Determine the (x, y) coordinate at the center of the cell enclosing the given text.  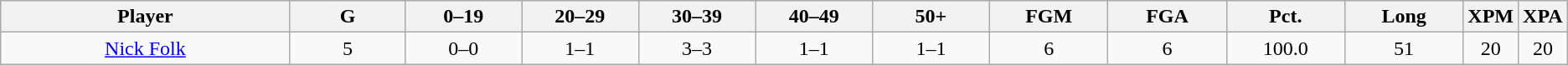
XPM (1491, 17)
0–19 (463, 17)
G (348, 17)
5 (348, 48)
XPA (1543, 17)
51 (1404, 48)
30–39 (697, 17)
3–3 (697, 48)
Player (146, 17)
40–49 (814, 17)
FGA (1168, 17)
100.0 (1285, 48)
50+ (931, 17)
Pct. (1285, 17)
Nick Folk (146, 48)
20–29 (580, 17)
Long (1404, 17)
0–0 (463, 48)
FGM (1049, 17)
